Scan for the cell matching the given text and deliver its (x, y) coordinate at center. 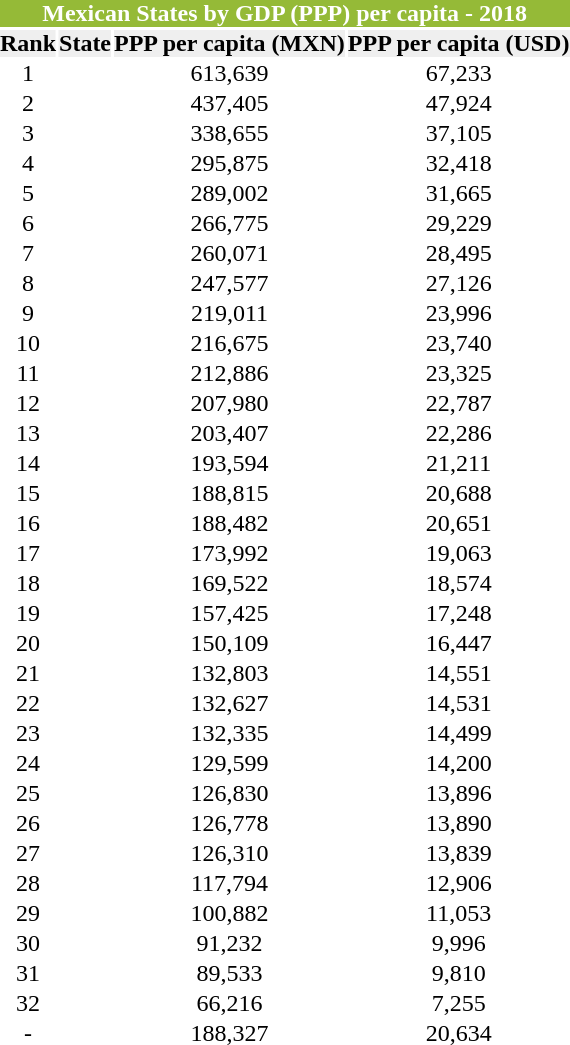
132,335 (230, 734)
129,599 (230, 764)
9,810 (459, 974)
28 (28, 884)
66,216 (230, 1004)
31,665 (459, 194)
10 (28, 344)
7 (28, 254)
169,522 (230, 584)
20 (28, 644)
23,996 (459, 314)
5 (28, 194)
11 (28, 374)
338,655 (230, 134)
8 (28, 284)
212,886 (230, 374)
23,740 (459, 344)
4 (28, 164)
12,906 (459, 884)
20,651 (459, 524)
89,533 (230, 974)
14,200 (459, 764)
193,594 (230, 464)
PPP per capita (USD) (459, 44)
22 (28, 704)
613,639 (230, 74)
203,407 (230, 434)
295,875 (230, 164)
47,924 (459, 104)
21,211 (459, 464)
100,882 (230, 914)
Rank (28, 44)
29,229 (459, 224)
23 (28, 734)
21 (28, 674)
37,105 (459, 134)
437,405 (230, 104)
11,053 (459, 914)
216,675 (230, 344)
24 (28, 764)
289,002 (230, 194)
2 (28, 104)
3 (28, 134)
16,447 (459, 644)
14,499 (459, 734)
17 (28, 554)
67,233 (459, 74)
20,688 (459, 494)
247,577 (230, 284)
26 (28, 824)
31 (28, 974)
18 (28, 584)
22,286 (459, 434)
266,775 (230, 224)
14 (28, 464)
PPP per capita (MXN) (230, 44)
132,627 (230, 704)
117,794 (230, 884)
6 (28, 224)
13 (28, 434)
28,495 (459, 254)
9,996 (459, 944)
14,551 (459, 674)
27,126 (459, 284)
173,992 (230, 554)
132,803 (230, 674)
29 (28, 914)
State (85, 44)
13,890 (459, 824)
16 (28, 524)
Mexican States by GDP (PPP) per capita - 2018 (284, 14)
32 (28, 1004)
13,839 (459, 854)
9 (28, 314)
19,063 (459, 554)
188,815 (230, 494)
12 (28, 404)
219,011 (230, 314)
23,325 (459, 374)
150,109 (230, 644)
126,778 (230, 824)
91,232 (230, 944)
13,896 (459, 794)
27 (28, 854)
188,482 (230, 524)
7,255 (459, 1004)
25 (28, 794)
126,830 (230, 794)
14,531 (459, 704)
19 (28, 614)
18,574 (459, 584)
260,071 (230, 254)
126,310 (230, 854)
157,425 (230, 614)
32,418 (459, 164)
30 (28, 944)
15 (28, 494)
207,980 (230, 404)
17,248 (459, 614)
1 (28, 74)
22,787 (459, 404)
